Capture the cell that displays the provided text and extract its (X, Y) central coordinate. 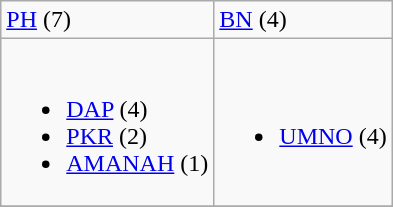
DAP (4) PKR (2) AMANAH (1) (108, 122)
PH (7) (108, 20)
BN (4) (303, 20)
UMNO (4) (303, 122)
